Extract the (X, Y) coordinate from the center of the cell holding the provided text.  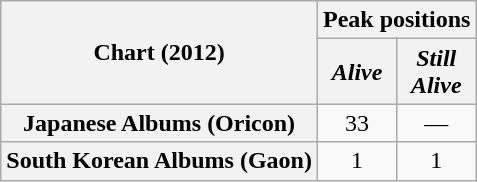
33 (356, 123)
Peak positions (396, 20)
South Korean Albums (Gaon) (160, 161)
— (436, 123)
Alive (356, 72)
StillAlive (436, 72)
Japanese Albums (Oricon) (160, 123)
Chart (2012) (160, 52)
